Locate the cell with the specified text and output its [X, Y] center coordinate. 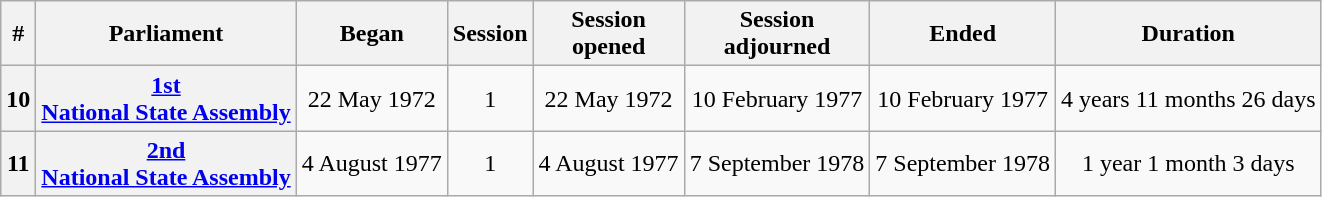
4 years 11 months 26 days [1188, 98]
Sessionopened [608, 34]
Parliament [166, 34]
2ndNational State Assembly [166, 164]
1 year 1 month 3 days [1188, 164]
# [18, 34]
Began [372, 34]
Duration [1188, 34]
Ended [963, 34]
Sessionadjourned [777, 34]
1stNational State Assembly [166, 98]
10 [18, 98]
Session [490, 34]
11 [18, 164]
